Extract the [X, Y] coordinate from the center of the cell holding the provided text.  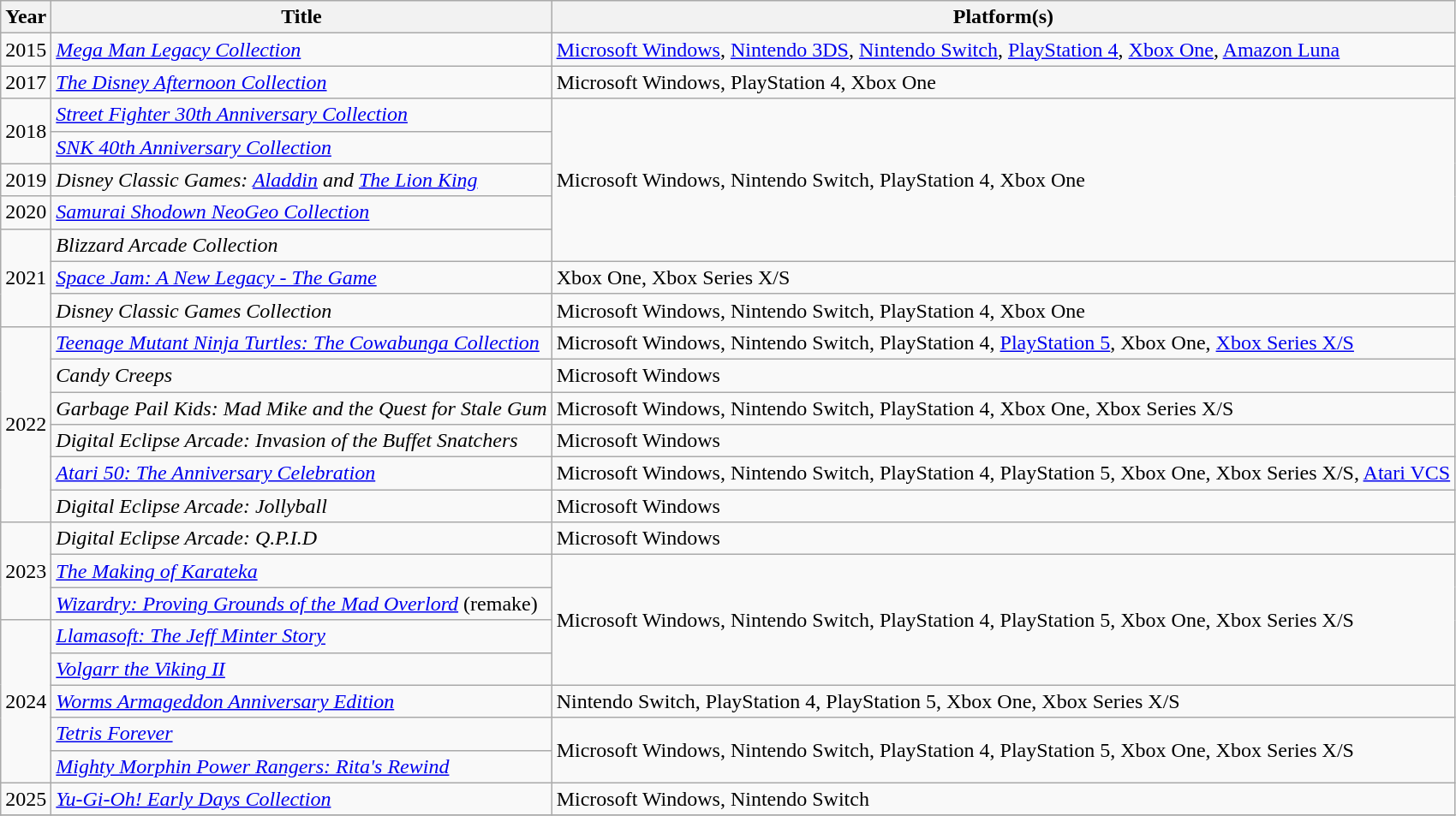
Mighty Morphin Power Rangers: Rita's Rewind [301, 766]
2023 [26, 571]
Microsoft Windows, PlayStation 4, Xbox One [1004, 82]
Microsoft Windows, Nintendo Switch [1004, 799]
Year [26, 17]
SNK 40th Anniversary Collection [301, 147]
Disney Classic Games Collection [301, 310]
Microsoft Windows, Nintendo 3DS, Nintendo Switch, PlayStation 4, Xbox One, Amazon Luna [1004, 50]
Nintendo Switch, PlayStation 4, PlayStation 5, Xbox One, Xbox Series X/S [1004, 701]
2021 [26, 277]
Worms Armageddon Anniversary Edition [301, 701]
Garbage Pail Kids: Mad Mike and the Quest for Stale Gum [301, 408]
2019 [26, 180]
Atari 50: The Anniversary Celebration [301, 474]
2017 [26, 82]
The Making of Karateka [301, 571]
Street Fighter 30th Anniversary Collection [301, 115]
Space Jam: A New Legacy - The Game [301, 277]
Digital Eclipse Arcade: Q.P.I.D [301, 539]
Llamasoft: The Jeff Minter Story [301, 636]
2015 [26, 50]
Xbox One, Xbox Series X/S [1004, 277]
The Disney Afternoon Collection [301, 82]
Yu-Gi-Oh! Early Days Collection [301, 799]
2018 [26, 131]
Blizzard Arcade Collection [301, 245]
Platform(s) [1004, 17]
Mega Man Legacy Collection [301, 50]
Title [301, 17]
Samurai Shodown NeoGeo Collection [301, 212]
Teenage Mutant Ninja Turtles: The Cowabunga Collection [301, 342]
Digital Eclipse Arcade: Invasion of the Buffet Snatchers [301, 441]
Digital Eclipse Arcade: Jollyball [301, 506]
Wizardry: Proving Grounds of the Mad Overlord (remake) [301, 604]
2020 [26, 212]
Volgarr the Viking II [301, 669]
2025 [26, 799]
Disney Classic Games: Aladdin and The Lion King [301, 180]
Microsoft Windows, Nintendo Switch, PlayStation 4, Xbox One, Xbox Series X/S [1004, 408]
Candy Creeps [301, 375]
2024 [26, 701]
Tetris Forever [301, 734]
Microsoft Windows, Nintendo Switch, PlayStation 4, PlayStation 5, Xbox One, Xbox Series X/S, Atari VCS [1004, 474]
2022 [26, 424]
